Scan for the cell matching the given text and deliver its (x, y) coordinate at center. 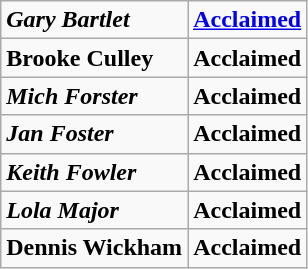
Dennis Wickham (94, 248)
Lola Major (94, 210)
Gary Bartlet (94, 20)
Brooke Culley (94, 58)
Jan Foster (94, 134)
Keith Fowler (94, 172)
Mich Forster (94, 96)
